Locate the cell with the specified text and output its (x, y) center coordinate. 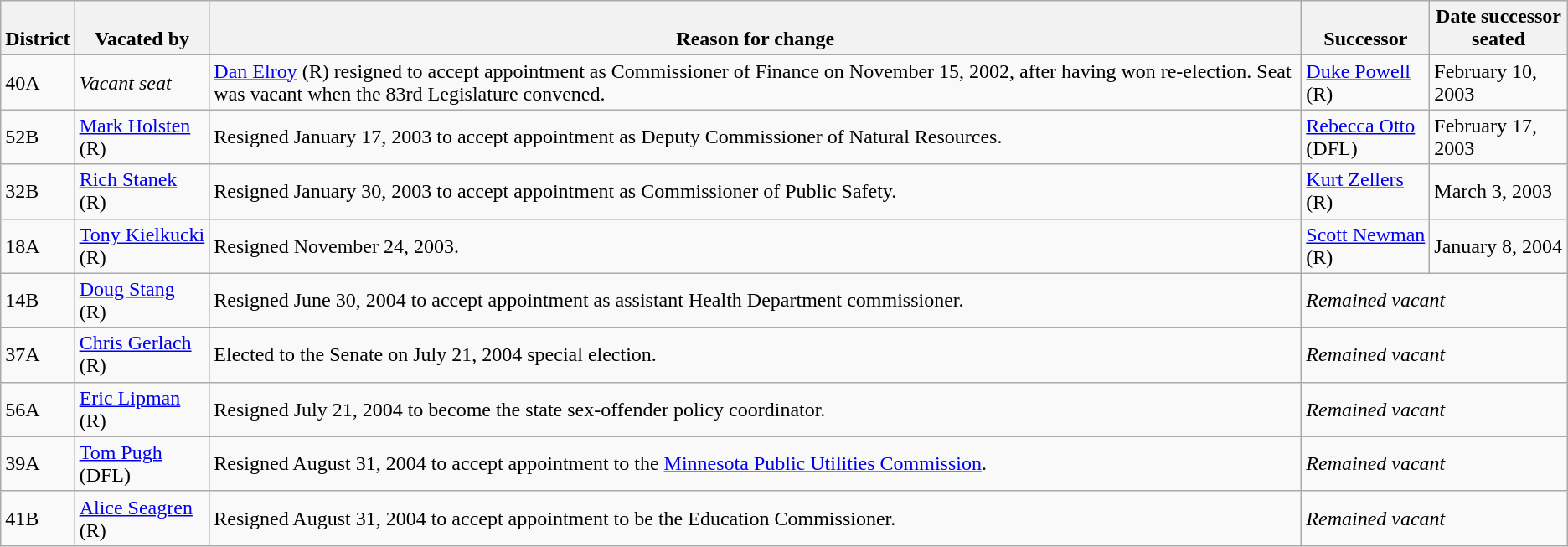
Reason for change (756, 28)
40A (38, 82)
Mark Holsten(R) (142, 137)
Chris Gerlach(R) (142, 355)
18A (38, 246)
Successor (1365, 28)
Resigned June 30, 2004 to accept appointment as assistant Health Department commissioner. (756, 300)
Date successorseated (1498, 28)
Rich Stanek(R) (142, 191)
January 8, 2004 (1498, 246)
Resigned November 24, 2003. (756, 246)
Elected to the Senate on July 21, 2004 special election. (756, 355)
Vacant seat (142, 82)
Resigned August 31, 2004 to accept appointment to the Minnesota Public Utilities Commission. (756, 464)
Kurt Zellers(R) (1365, 191)
February 17, 2003 (1498, 137)
14B (38, 300)
Resigned August 31, 2004 to accept appointment to be the Education Commissioner. (756, 518)
39A (38, 464)
Eric Lipman(R) (142, 409)
March 3, 2003 (1498, 191)
Resigned January 30, 2003 to accept appointment as Commissioner of Public Safety. (756, 191)
Duke Powell(R) (1365, 82)
February 10, 2003 (1498, 82)
Rebecca Otto(DFL) (1365, 137)
37A (38, 355)
32B (38, 191)
Vacated by (142, 28)
Doug Stang(R) (142, 300)
Alice Seagren(R) (142, 518)
Scott Newman(R) (1365, 246)
District (38, 28)
56A (38, 409)
Resigned July 21, 2004 to become the state sex-offender policy coordinator. (756, 409)
Tom Pugh(DFL) (142, 464)
Resigned January 17, 2003 to accept appointment as Deputy Commissioner of Natural Resources. (756, 137)
41B (38, 518)
Tony Kielkucki(R) (142, 246)
52B (38, 137)
